Return (X, Y) of the center of cell containing provided text 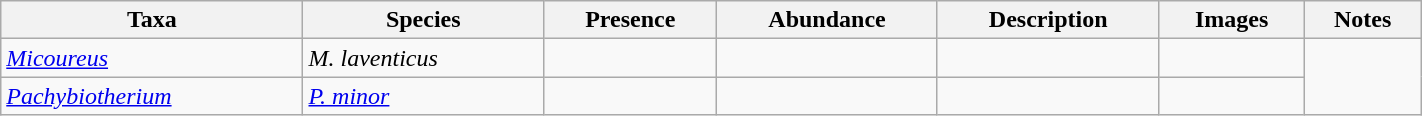
Presence (630, 20)
Images (1232, 20)
M. laventicus (424, 58)
Description (1048, 20)
Taxa (152, 20)
P. minor (424, 96)
Micoureus (152, 58)
Species (424, 20)
Notes (1362, 20)
Abundance (827, 20)
Pachybiotherium (152, 96)
